Return the (x, y) coordinate for the center point of the cell that contains the specified text.  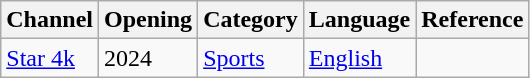
Category (251, 20)
Star 4k (50, 58)
Sports (251, 58)
Reference (472, 20)
English (359, 58)
Channel (50, 20)
Language (359, 20)
2024 (148, 58)
Opening (148, 20)
